Return (X, Y) of the center of cell containing provided text 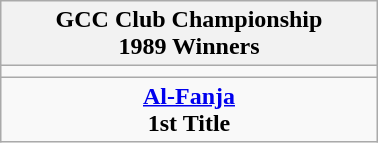
Al-Fanja1st Title (189, 110)
GCC Club Championship 1989 Winners (189, 34)
